Pinpoint the cell where the given text exists, returning its (x, y) midpoint coordinate. 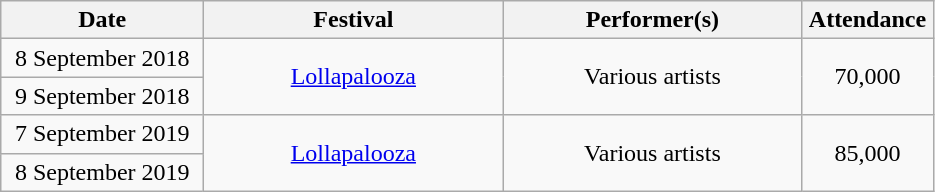
85,000 (868, 153)
9 September 2018 (102, 96)
70,000 (868, 77)
Attendance (868, 20)
8 September 2018 (102, 58)
Performer(s) (652, 20)
Festival (354, 20)
Date (102, 20)
8 September 2019 (102, 172)
7 September 2019 (102, 134)
